Capture the cell that displays the provided text and extract its (X, Y) central coordinate. 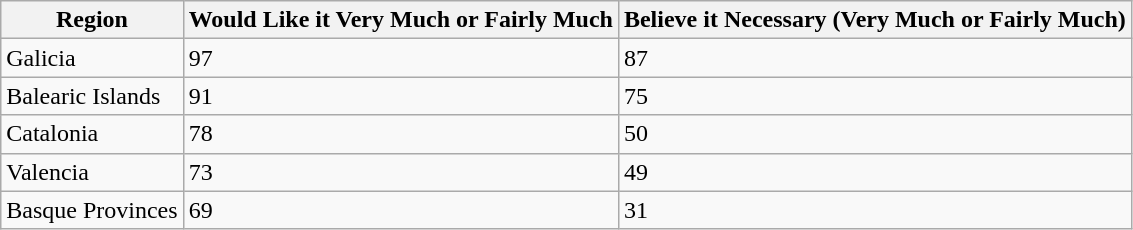
87 (874, 58)
97 (400, 58)
31 (874, 210)
Balearic Islands (92, 96)
Galicia (92, 58)
50 (874, 134)
91 (400, 96)
Valencia (92, 172)
Would Like it Very Much or Fairly Much (400, 20)
73 (400, 172)
78 (400, 134)
Basque Provinces (92, 210)
Catalonia (92, 134)
69 (400, 210)
75 (874, 96)
49 (874, 172)
Believe it Necessary (Very Much or Fairly Much) (874, 20)
Region (92, 20)
